Find where the given text appears and provide that cell's center as [x, y] coordinate. 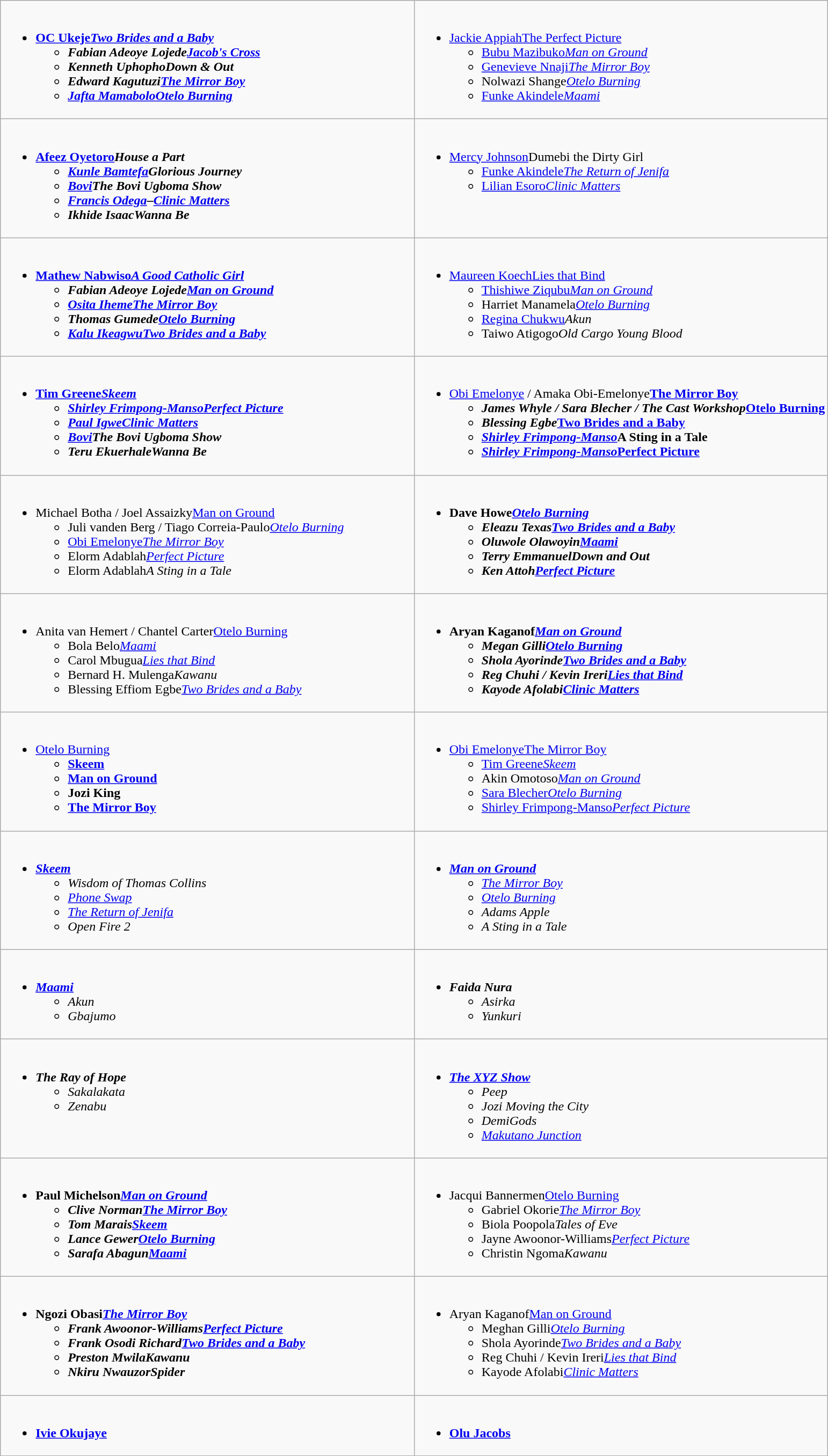
Skeem Wisdom of Thomas CollinsPhone SwapThe Return of JenifaOpen Fire 2 [207, 890]
Tim GreeneSkeem Shirley Frimpong-MansoPerfect PicturePaul IgweClinic MattersBoviThe Bovi Ugboma Show Teru EkuerhaleWanna Be [207, 415]
Jackie AppiahThe Perfect Picture Bubu MazibukoMan on GroundGenevieve NnajiThe Mirror BoyNolwazi ShangeOtelo BurningFunke AkindeleMaami [621, 60]
Ngozi ObasiThe Mirror Boy Frank Awoonor-WilliamsPerfect PictureFrank Osodi RichardTwo Brides and a BabyPreston MwilaKawanuNkiru NwauzorSpider [207, 1335]
The XYZ Show PeepJozi Moving the CityDemiGodsMakutano Junction [621, 1098]
Afeez OyetoroHouse a Part Kunle BamtefaGlorious JourneyBoviThe Bovi Ugboma ShowFrancis Odega–Clinic MattersIkhide IsaacWanna Be [207, 178]
Maureen KoechLies that Bind Thishiwe ZiqubuMan on GroundHarriet ManamelaOtelo BurningRegina ChukwuAkunTaiwo AtigogoOld Cargo Young Blood [621, 297]
Paul MichelsonMan on Ground Clive NormanThe Mirror BoyTom MaraisSkeemLance GewerOtelo BurningSarafa AbagunMaami [207, 1217]
Otelo Burning SkeemMan on GroundJozi KingThe Mirror Boy [207, 772]
Maami AkunGbajumo [207, 994]
OC UkejeTwo Brides and a Baby Fabian Adeoye LojedeJacob's CrossKenneth UphophoDown & OutEdward KagutuziThe Mirror BoyJafta MamaboloOtelo Burning [207, 60]
Mercy JohnsonDumebi the Dirty Girl Funke AkindeleThe Return of JenifaLilian EsoroClinic Matters [621, 178]
Olu Jacobs [621, 1425]
Obi EmelonyeThe Mirror Boy Tim GreeneSkeemAkin OmotosoMan on GroundSara BlecherOtelo BurningShirley Frimpong-MansoPerfect Picture [621, 772]
Dave HoweOtelo Burning Eleazu TexasTwo Brides and a BabyOluwole OlawoyinMaamiTerry EmmanuelDown and OutKen AttohPerfect Picture [621, 535]
Ivie Okujaye [207, 1425]
Faida Nura AsirkaYunkuri [621, 994]
The Ray of Hope SakalakataZenabu [207, 1098]
Jacqui BannermenOtelo Burning Gabriel OkorieThe Mirror BoyBiola PoopolaTales of EveJayne Awoonor-WilliamsPerfect PictureChristin NgomaKawanu [621, 1217]
Man on Ground The Mirror BoyOtelo BurningAdams AppleA Sting in a Tale [621, 890]
